Identify which cell holds the provided text, then report its [x, y] central coordinate. 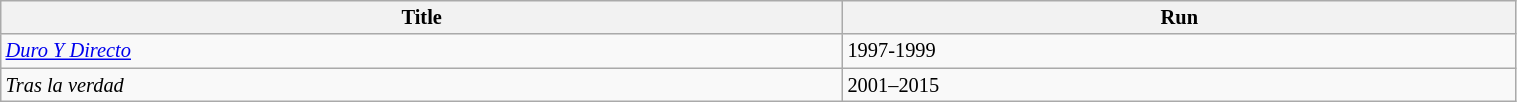
Tras la verdad [422, 85]
Duro Y Directo [422, 51]
Title [422, 17]
Run [1180, 17]
2001–2015 [1180, 85]
1997-1999 [1180, 51]
